Locate the cell with the specified text and output its (x, y) center coordinate. 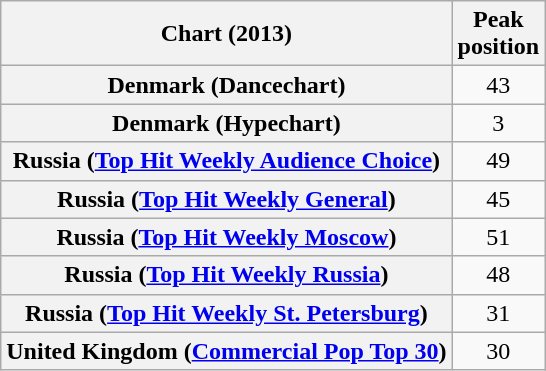
Russia (Top Hit Weekly St. Petersburg) (226, 313)
Russia (Top Hit Weekly Moscow) (226, 237)
51 (498, 237)
30 (498, 351)
Russia (Top Hit Weekly Russia) (226, 275)
Chart (2013) (226, 34)
Denmark (Hypechart) (226, 123)
Denmark (Dancechart) (226, 85)
49 (498, 161)
Russia (Top Hit Weekly General) (226, 199)
United Kingdom (Commercial Pop Top 30) (226, 351)
Russia (Top Hit Weekly Audience Choice) (226, 161)
Peakposition (498, 34)
45 (498, 199)
48 (498, 275)
43 (498, 85)
31 (498, 313)
3 (498, 123)
